Determine the [X, Y] coordinate at the center of the cell enclosing the given text.  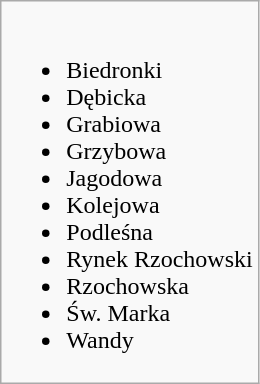
BiedronkiDębickaGrabiowaGrzybowaJagodowaKolejowaPodleśnaRynek RzochowskiRzochowskaŚw. MarkaWandy [130, 192]
